Determine the (x, y) coordinate at the center of the cell enclosing the given text.  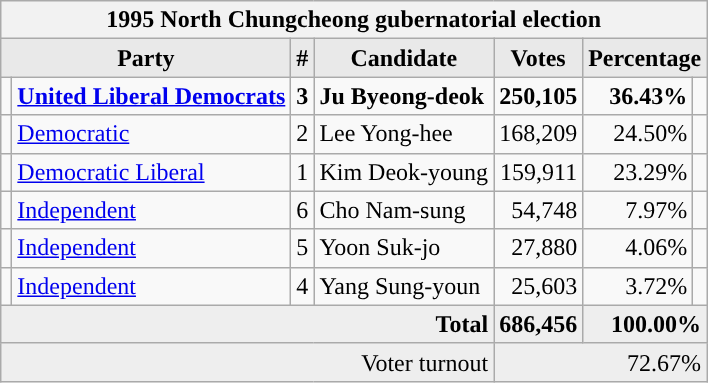
Total (248, 324)
7.97% (638, 210)
Cho Nam-sung (404, 210)
72.67% (600, 362)
686,456 (538, 324)
159,911 (538, 172)
2 (302, 134)
4.06% (638, 248)
Kim Deok-young (404, 172)
24.50% (638, 134)
27,880 (538, 248)
Democratic Liberal (152, 172)
Party (146, 58)
Ju Byeong-deok (404, 96)
Candidate (404, 58)
25,603 (538, 286)
23.29% (638, 172)
Voter turnout (248, 362)
100.00% (645, 324)
1995 North Chungcheong gubernatorial election (354, 20)
United Liberal Democrats (152, 96)
3 (302, 96)
36.43% (638, 96)
4 (302, 286)
# (302, 58)
168,209 (538, 134)
Yoon Suk-jo (404, 248)
6 (302, 210)
Yang Sung-youn (404, 286)
Lee Yong-hee (404, 134)
Democratic (152, 134)
Votes (538, 58)
250,105 (538, 96)
3.72% (638, 286)
5 (302, 248)
1 (302, 172)
54,748 (538, 210)
Percentage (645, 58)
